Find where the given text appears and provide that cell's center as (X, Y) coordinate. 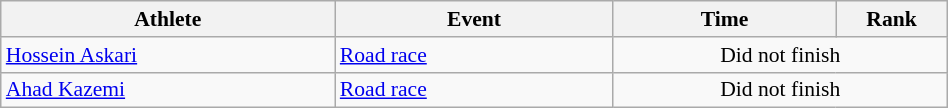
Rank (892, 19)
Event (474, 19)
Ahad Kazemi (168, 90)
Time (724, 19)
Athlete (168, 19)
Hossein Askari (168, 55)
